Return the [x, y] coordinate for the center point of the cell that contains the specified text.  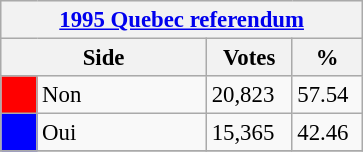
20,823 [249, 95]
Side [104, 58]
Votes [249, 58]
% [328, 58]
15,365 [249, 133]
1995 Quebec referendum [182, 20]
57.54 [328, 95]
Oui [122, 133]
42.46 [328, 133]
Non [122, 95]
